Return the (X, Y) coordinate for the center point of the cell that contains the specified text.  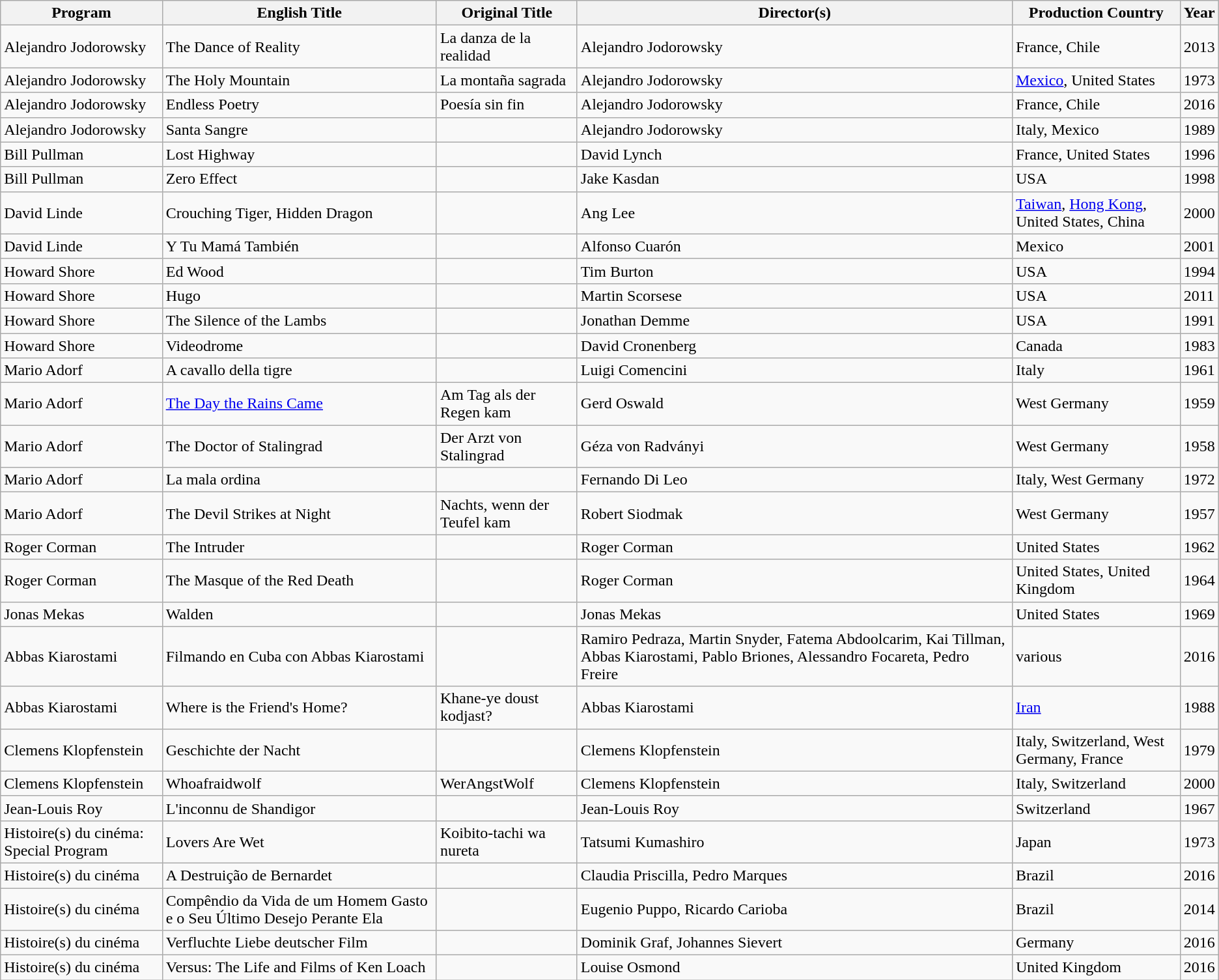
Canada (1096, 346)
Khane-ye doust kodjast? (507, 707)
Italy, Switzerland, West Germany, France (1096, 750)
Original Title (507, 13)
1972 (1199, 480)
1959 (1199, 404)
Tatsumi Kumashiro (794, 841)
Mexico (1096, 246)
La montaña sagrada (507, 80)
Italy (1096, 371)
Gerd Oswald (794, 404)
Der Arzt von Stalingrad (507, 447)
The Silence of the Lambs (300, 320)
1989 (1199, 130)
1979 (1199, 750)
Géza von Radványi (794, 447)
Year (1199, 13)
Zero Effect (300, 179)
Mexico, United States (1096, 80)
1962 (1199, 547)
1958 (1199, 447)
The Devil Strikes at Night (300, 513)
Director(s) (794, 13)
Fernando Di Leo (794, 480)
Jonathan Demme (794, 320)
Louise Osmond (794, 968)
Japan (1096, 841)
Germany (1096, 943)
David Lynch (794, 154)
Whoafraidwolf (300, 783)
Histoire(s) du cinéma: Special Program (81, 841)
A cavallo della tigre (300, 371)
Verfluchte Liebe deutscher Film (300, 943)
A Destruição de Bernardet (300, 875)
Endless Poetry (300, 105)
2001 (1199, 246)
1994 (1199, 271)
The Intruder (300, 547)
La danza de la realidad (507, 47)
Hugo (300, 296)
Santa Sangre (300, 130)
1967 (1199, 808)
Switzerland (1096, 808)
1983 (1199, 346)
Crouching Tiger, Hidden Dragon (300, 212)
Koibito-tachi wa nureta (507, 841)
Walden (300, 614)
Production Country (1096, 13)
Where is the Friend's Home? (300, 707)
Poesía sin fin (507, 105)
The Holy Mountain (300, 80)
various (1096, 656)
1961 (1199, 371)
Ang Lee (794, 212)
Italy, West Germany (1096, 480)
Alfonso Cuarón (794, 246)
1957 (1199, 513)
Lovers Are Wet (300, 841)
Taiwan, Hong Kong, United States, China (1096, 212)
Ed Wood (300, 271)
Italy, Switzerland (1096, 783)
The Masque of the Red Death (300, 581)
Martin Scorsese (794, 296)
1991 (1199, 320)
David Cronenberg (794, 346)
L'inconnu de Shandigor (300, 808)
2014 (1199, 909)
Eugenio Puppo, Ricardo Carioba (794, 909)
Compêndio da Vida de um Homem Gasto e o Seu Último Desejo Perante Ela (300, 909)
Dominik Graf, Johannes Sievert (794, 943)
France, United States (1096, 154)
The Doctor of Stalingrad (300, 447)
Iran (1096, 707)
Videodrome (300, 346)
La mala ordina (300, 480)
Y Tu Mamá También (300, 246)
Lost Highway (300, 154)
Nachts, wenn der Teufel kam (507, 513)
United Kingdom (1096, 968)
WerAngstWolf (507, 783)
1996 (1199, 154)
The Day the Rains Came (300, 404)
1969 (1199, 614)
Program (81, 13)
1988 (1199, 707)
The Dance of Reality (300, 47)
Ramiro Pedraza, Martin Snyder, Fatema Abdoolcarim, Kai Tillman, Abbas Kiarostami, Pablo Briones, Alessandro Focareta, Pedro Freire (794, 656)
2013 (1199, 47)
1998 (1199, 179)
United States, United Kingdom (1096, 581)
Versus: The Life and Films of Ken Loach (300, 968)
Am Tag als der Regen kam (507, 404)
Geschichte der Nacht (300, 750)
Luigi Comencini (794, 371)
Italy, Mexico (1096, 130)
Tim Burton (794, 271)
2011 (1199, 296)
Filmando en Cuba con Abbas Kiarostami (300, 656)
1964 (1199, 581)
Jake Kasdan (794, 179)
English Title (300, 13)
Claudia Priscilla, Pedro Marques (794, 875)
Robert Siodmak (794, 513)
